Find where the given text appears and provide that cell's center as (X, Y) coordinate. 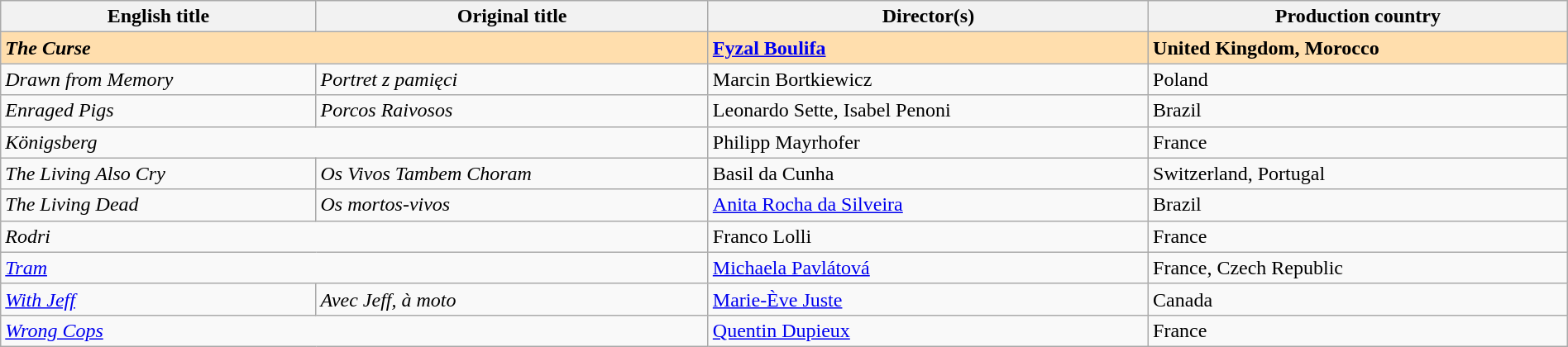
Os mortos-vivos (512, 205)
Rodri (355, 236)
Franco Lolli (928, 236)
Director(s) (928, 17)
Anita Rocha da Silveira (928, 205)
Basil da Cunha (928, 173)
English title (159, 17)
Os Vivos Tambem Choram (512, 173)
Canada (1358, 299)
The Living Dead (159, 205)
Fyzal Boulifa (928, 48)
Leonardo Sette, Isabel Penoni (928, 111)
Production country (1358, 17)
Portret z pamięci (512, 79)
Tram (355, 268)
United Kingdom, Morocco (1358, 48)
Original title (512, 17)
Philipp Mayrhofer (928, 142)
Quentin Dupieux (928, 330)
Michaela Pavlátová (928, 268)
Enraged Pigs (159, 111)
Marcin Bortkiewicz (928, 79)
The Curse (355, 48)
Königsberg (355, 142)
Switzerland, Portugal (1358, 173)
Wrong Cops (355, 330)
Marie-Ève Juste (928, 299)
With Jeff (159, 299)
Avec Jeff, à moto (512, 299)
Drawn from Memory (159, 79)
The Living Also Cry (159, 173)
France, Czech Republic (1358, 268)
Poland (1358, 79)
Porcos Raivosos (512, 111)
